From the cell containing the given text, extract its center point as (x, y) coordinate. 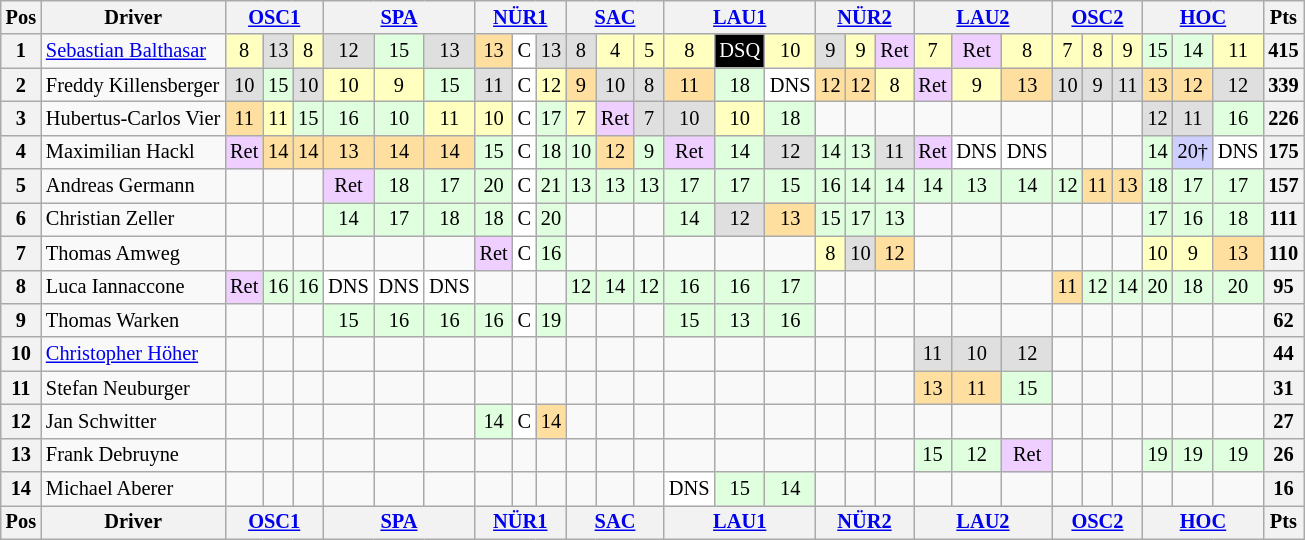
62 (1283, 320)
44 (1283, 354)
Thomas Warken (133, 320)
DSQ (739, 51)
95 (1283, 287)
27 (1283, 421)
6 (21, 219)
Freddy Killensberger (133, 85)
Hubertus-Carlos Vier (133, 118)
Maximilian Hackl (133, 152)
110 (1283, 253)
157 (1283, 186)
Christian Zeller (133, 219)
26 (1283, 455)
Thomas Amweg (133, 253)
Christopher Höher (133, 354)
21 (551, 186)
20† (1193, 152)
Luca Iannaccone (133, 287)
1 (21, 51)
175 (1283, 152)
415 (1283, 51)
Michael Aberer (133, 489)
2 (21, 85)
Sebastian Balthasar (133, 51)
Stefan Neuburger (133, 388)
226 (1283, 118)
Jan Schwitter (133, 421)
Frank Debruyne (133, 455)
339 (1283, 85)
Andreas Germann (133, 186)
111 (1283, 219)
3 (21, 118)
31 (1283, 388)
